Extract the (x, y) coordinate from the center of the cell holding the provided text.  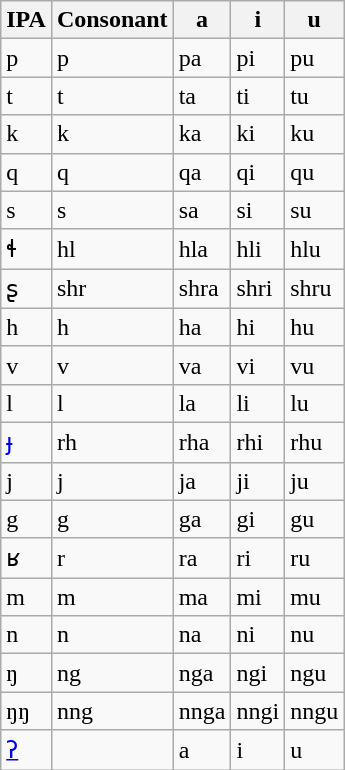
rhi (258, 442)
hl (112, 249)
pi (258, 58)
shra (202, 289)
ʔ (26, 750)
ju (314, 481)
mi (258, 597)
pa (202, 58)
gi (258, 519)
la (202, 403)
vi (258, 365)
r (112, 558)
tu (314, 96)
shr (112, 289)
IPA (26, 20)
nng (112, 711)
su (314, 210)
rha (202, 442)
ɬ (26, 249)
hli (258, 249)
gu (314, 519)
ni (258, 635)
ngi (258, 673)
ʂ (26, 289)
mu (314, 597)
ʁ (26, 558)
ga (202, 519)
qi (258, 172)
ɟ (26, 442)
ti (258, 96)
ja (202, 481)
ka (202, 134)
nngi (258, 711)
qu (314, 172)
ng (112, 673)
li (258, 403)
ngu (314, 673)
hla (202, 249)
na (202, 635)
lu (314, 403)
si (258, 210)
ra (202, 558)
ma (202, 597)
ŋ (26, 673)
hi (258, 327)
sa (202, 210)
vu (314, 365)
ŋŋ (26, 711)
ru (314, 558)
ta (202, 96)
qa (202, 172)
ha (202, 327)
nga (202, 673)
hlu (314, 249)
ku (314, 134)
shru (314, 289)
nu (314, 635)
ri (258, 558)
va (202, 365)
shri (258, 289)
nnga (202, 711)
hu (314, 327)
Consonant (112, 20)
rh (112, 442)
pu (314, 58)
ji (258, 481)
rhu (314, 442)
nngu (314, 711)
ki (258, 134)
